Provide the (x, y) coordinate of the cell's center where the given text is located.  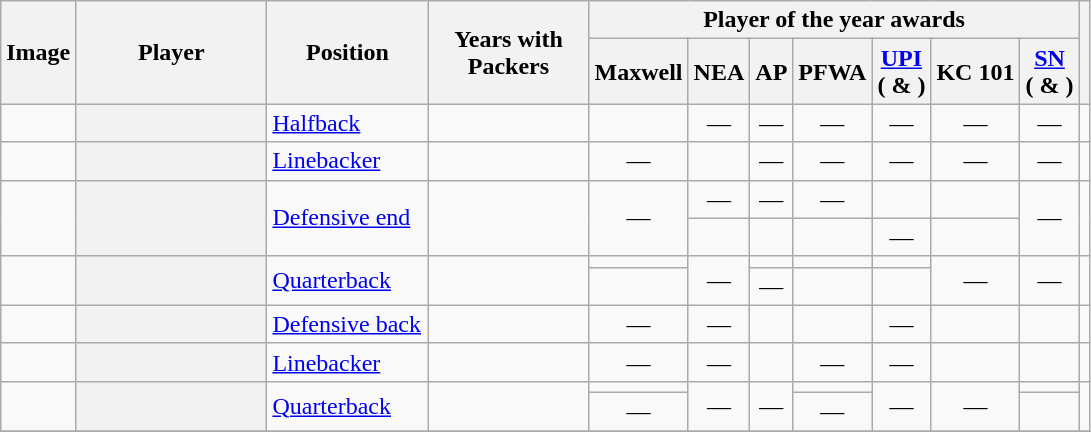
Years with Packers (508, 52)
Defensive back (348, 324)
SN( & ) (1050, 72)
Player (172, 52)
Maxwell (638, 72)
Image (38, 52)
Player of the year awards (834, 20)
UPI( & ) (902, 72)
Halfback (348, 123)
Defensive end (348, 218)
AP (772, 72)
Position (348, 52)
NEA (719, 72)
KC 101 (976, 72)
PFWA (832, 72)
